Pinpoint the cell where the given text exists, returning its (X, Y) midpoint coordinate. 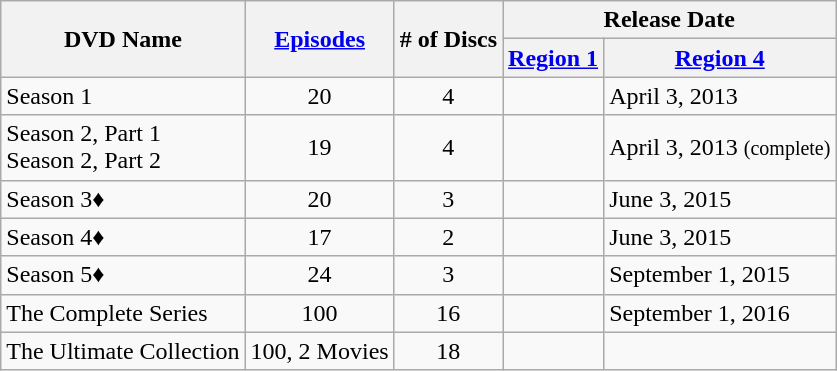
April 3, 2013 (720, 96)
April 3, 2013 (complete) (720, 148)
Season 2, Part 1Season 2, Part 2 (123, 148)
19 (320, 148)
Episodes (320, 39)
Season 1 (123, 96)
17 (320, 237)
Season 3♦ (123, 199)
18 (448, 351)
The Ultimate Collection (123, 351)
DVD Name (123, 39)
16 (448, 313)
September 1, 2016 (720, 313)
Season 5♦ (123, 275)
Release Date (670, 20)
2 (448, 237)
September 1, 2015 (720, 275)
Region 4 (720, 58)
Season 4♦ (123, 237)
100 (320, 313)
The Complete Series (123, 313)
100, 2 Movies (320, 351)
# of Discs (448, 39)
Region 1 (554, 58)
24 (320, 275)
